Search for the cell housing the specified text and yield its [X, Y] center coordinate. 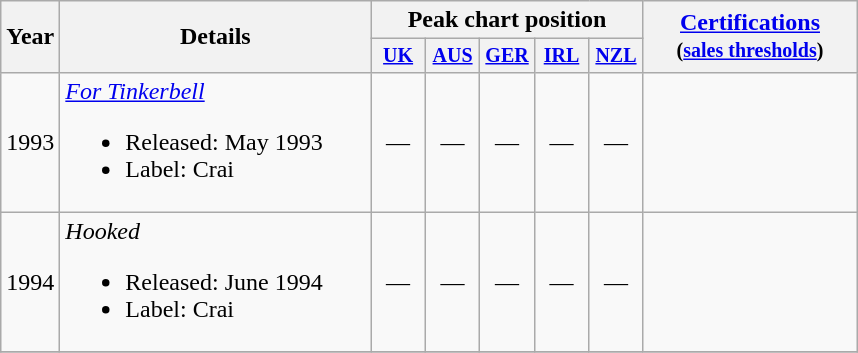
AUS [452, 56]
Details [216, 37]
1993 [30, 142]
1994 [30, 282]
Year [30, 37]
GER [507, 56]
Certifications(sales thresholds) [750, 37]
HookedReleased: June 1994Label: Crai [216, 282]
For TinkerbellReleased: May 1993Label: Crai [216, 142]
UK [398, 56]
IRL [561, 56]
Peak chart position [507, 20]
NZL [616, 56]
